Extract the (X, Y) coordinate from the center of the cell holding the provided text.  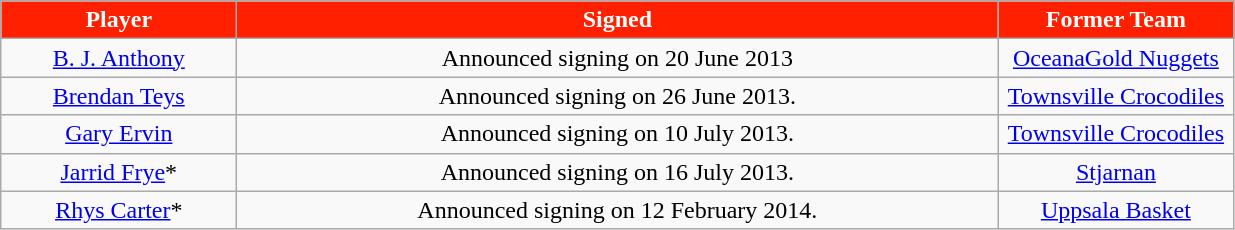
Stjarnan (1116, 172)
Player (119, 20)
Announced signing on 10 July 2013. (618, 134)
Announced signing on 16 July 2013. (618, 172)
Jarrid Frye* (119, 172)
Uppsala Basket (1116, 210)
OceanaGold Nuggets (1116, 58)
Signed (618, 20)
Brendan Teys (119, 96)
Gary Ervin (119, 134)
Announced signing on 20 June 2013 (618, 58)
Former Team (1116, 20)
Announced signing on 12 February 2014. (618, 210)
B. J. Anthony (119, 58)
Announced signing on 26 June 2013. (618, 96)
Rhys Carter* (119, 210)
